Identify which cell holds the provided text, then report its (x, y) central coordinate. 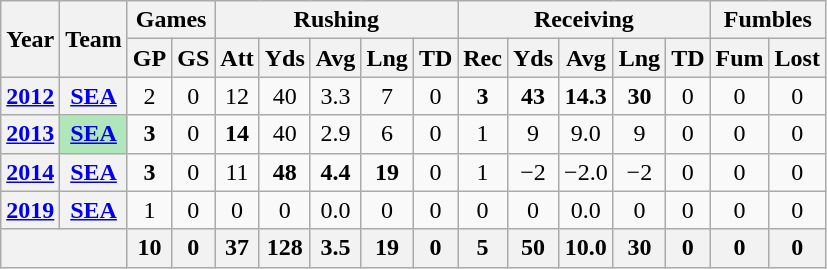
2013 (30, 134)
Lost (797, 58)
48 (284, 172)
3.5 (336, 248)
Team (94, 39)
10 (149, 248)
11 (237, 172)
2012 (30, 96)
9.0 (586, 134)
−2.0 (586, 172)
10.0 (586, 248)
2.9 (336, 134)
Fumbles (768, 20)
5 (483, 248)
4.4 (336, 172)
Games (170, 20)
128 (284, 248)
Rushing (336, 20)
Att (237, 58)
2019 (30, 210)
GP (149, 58)
2 (149, 96)
43 (532, 96)
50 (532, 248)
6 (387, 134)
Receiving (584, 20)
37 (237, 248)
Year (30, 39)
Rec (483, 58)
2014 (30, 172)
14.3 (586, 96)
GS (194, 58)
12 (237, 96)
3.3 (336, 96)
Fum (740, 58)
7 (387, 96)
14 (237, 134)
